Return [x, y] of the center of cell containing provided text 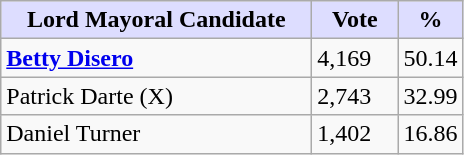
% [430, 20]
50.14 [430, 58]
Vote [355, 20]
Patrick Darte (X) [156, 96]
Betty Disero [156, 58]
16.86 [430, 134]
2,743 [355, 96]
Daniel Turner [156, 134]
4,169 [355, 58]
1,402 [355, 134]
32.99 [430, 96]
Lord Mayoral Candidate [156, 20]
